Identify which cell holds the provided text, then report its [X, Y] central coordinate. 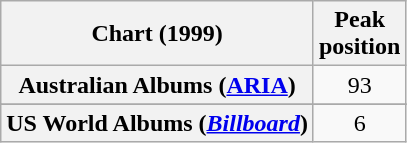
93 [359, 85]
6 [359, 123]
Peakposition [359, 34]
Chart (1999) [158, 34]
US World Albums (Billboard) [158, 123]
Australian Albums (ARIA) [158, 85]
